Identify which cell holds the provided text, then report its [x, y] central coordinate. 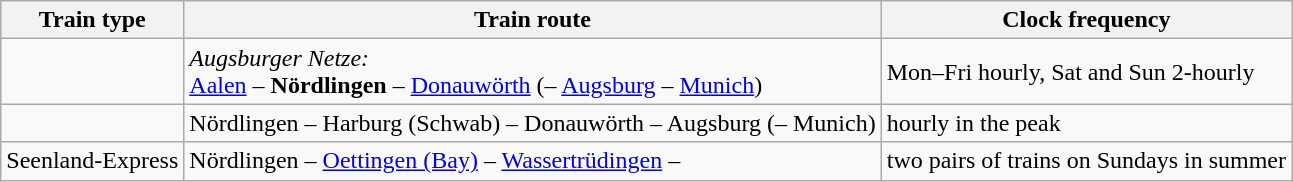
Augsburger Netze:Aalen – Nördlingen – Donauwörth (– Augsburg – Munich) [532, 72]
Clock frequency [1086, 20]
hourly in the peak [1086, 123]
Nördlingen – Oettingen (Bay) – Wassertrüdingen – [532, 161]
Seenland-Express [92, 161]
Nördlingen – Harburg (Schwab) – Donauwörth – Augsburg (– Munich) [532, 123]
two pairs of trains on Sundays in summer [1086, 161]
Train type [92, 20]
Train route [532, 20]
Mon–Fri hourly, Sat and Sun 2-hourly [1086, 72]
